Determine the [x, y] coordinate at the center of the cell enclosing the given text.  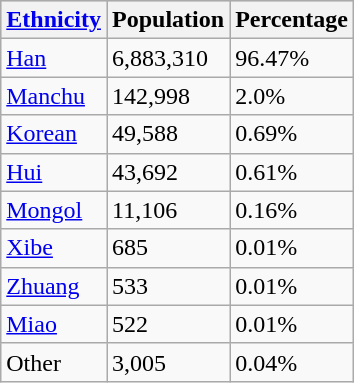
Zhuang [54, 286]
Population [168, 20]
Xibe [54, 248]
96.47% [292, 58]
Miao [54, 324]
0.16% [292, 210]
685 [168, 248]
Mongol [54, 210]
43,692 [168, 172]
533 [168, 286]
6,883,310 [168, 58]
3,005 [168, 362]
49,588 [168, 134]
Manchu [54, 96]
0.69% [292, 134]
Ethnicity [54, 20]
0.61% [292, 172]
Korean [54, 134]
Other [54, 362]
11,106 [168, 210]
0.04% [292, 362]
142,998 [168, 96]
Hui [54, 172]
Han [54, 58]
Percentage [292, 20]
2.0% [292, 96]
522 [168, 324]
